Capture the cell that displays the provided text and extract its (X, Y) central coordinate. 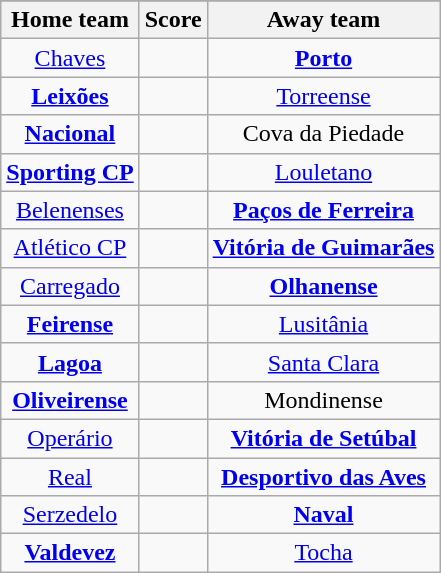
Carregado (70, 286)
Cova da Piedade (324, 134)
Score (173, 20)
Operário (70, 438)
Away team (324, 20)
Nacional (70, 134)
Tocha (324, 553)
Atlético CP (70, 248)
Sporting CP (70, 172)
Serzedelo (70, 515)
Real (70, 477)
Torreense (324, 96)
Valdevez (70, 553)
Oliveirense (70, 400)
Leixões (70, 96)
Olhanense (324, 286)
Vitória de Setúbal (324, 438)
Lusitânia (324, 324)
Mondinense (324, 400)
Santa Clara (324, 362)
Chaves (70, 58)
Home team (70, 20)
Paços de Ferreira (324, 210)
Lagoa (70, 362)
Desportivo das Aves (324, 477)
Vitória de Guimarães (324, 248)
Naval (324, 515)
Belenenses (70, 210)
Feirense (70, 324)
Porto (324, 58)
Louletano (324, 172)
